Determine the [x, y] coordinate at the center of the cell enclosing the given text.  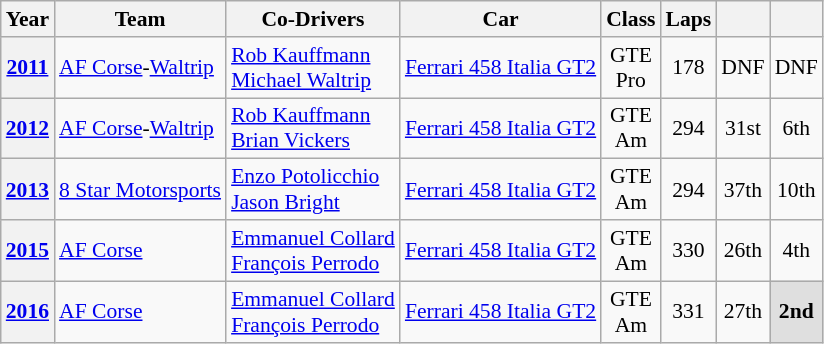
Rob Kauffmann Brian Vickers [313, 128]
10th [796, 190]
27th [742, 312]
26th [742, 250]
6th [796, 128]
GTEPro [630, 68]
2012 [28, 128]
37th [742, 190]
330 [689, 250]
Enzo Potolicchio Jason Bright [313, 190]
2015 [28, 250]
Laps [689, 19]
Co-Drivers [313, 19]
31st [742, 128]
2016 [28, 312]
2011 [28, 68]
Car [500, 19]
2013 [28, 190]
Class [630, 19]
178 [689, 68]
8 Star Motorsports [140, 190]
Year [28, 19]
2nd [796, 312]
Team [140, 19]
Rob Kauffmann Michael Waltrip [313, 68]
331 [689, 312]
4th [796, 250]
